Return the [X, Y] coordinate for the center point of the cell that contains the specified text.  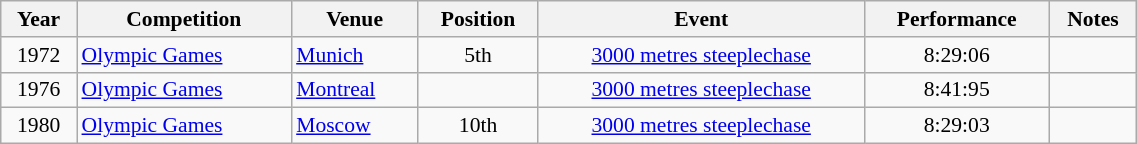
Munich [354, 55]
1980 [39, 126]
8:41:95 [956, 90]
Moscow [354, 126]
8:29:06 [956, 55]
1976 [39, 90]
Venue [354, 19]
Montreal [354, 90]
8:29:03 [956, 126]
10th [478, 126]
Event [701, 19]
Position [478, 19]
Notes [1093, 19]
Performance [956, 19]
1972 [39, 55]
Year [39, 19]
Competition [184, 19]
5th [478, 55]
